Determine the [x, y] coordinate at the center of the cell enclosing the given text.  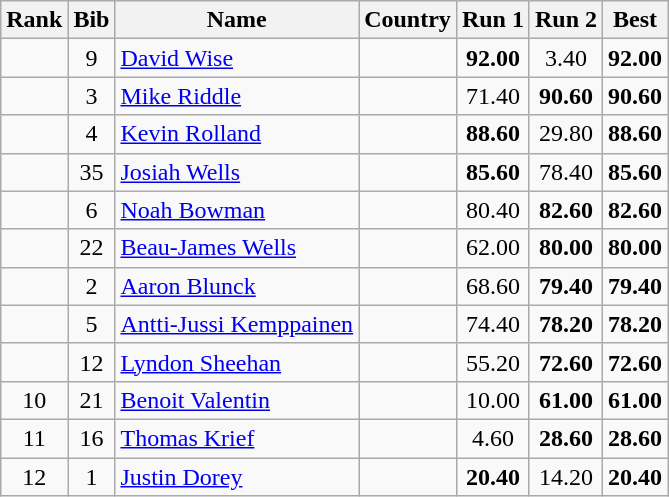
4 [92, 134]
68.60 [492, 286]
6 [92, 210]
Beau-James Wells [237, 248]
11 [34, 438]
Kevin Rolland [237, 134]
35 [92, 172]
Justin Dorey [237, 477]
Best [636, 20]
Mike Riddle [237, 96]
Rank [34, 20]
78.40 [566, 172]
80.40 [492, 210]
Run 2 [566, 20]
Thomas Krief [237, 438]
9 [92, 58]
21 [92, 400]
Josiah Wells [237, 172]
Name [237, 20]
10.00 [492, 400]
3 [92, 96]
Bib [92, 20]
1 [92, 477]
14.20 [566, 477]
29.80 [566, 134]
5 [92, 324]
71.40 [492, 96]
16 [92, 438]
Antti-Jussi Kemppainen [237, 324]
Lyndon Sheehan [237, 362]
Benoit Valentin [237, 400]
2 [92, 286]
62.00 [492, 248]
55.20 [492, 362]
22 [92, 248]
74.40 [492, 324]
Aaron Blunck [237, 286]
Run 1 [492, 20]
4.60 [492, 438]
David Wise [237, 58]
10 [34, 400]
Noah Bowman [237, 210]
3.40 [566, 58]
Country [408, 20]
